Extract the [X, Y] coordinate from the center of the cell holding the provided text.  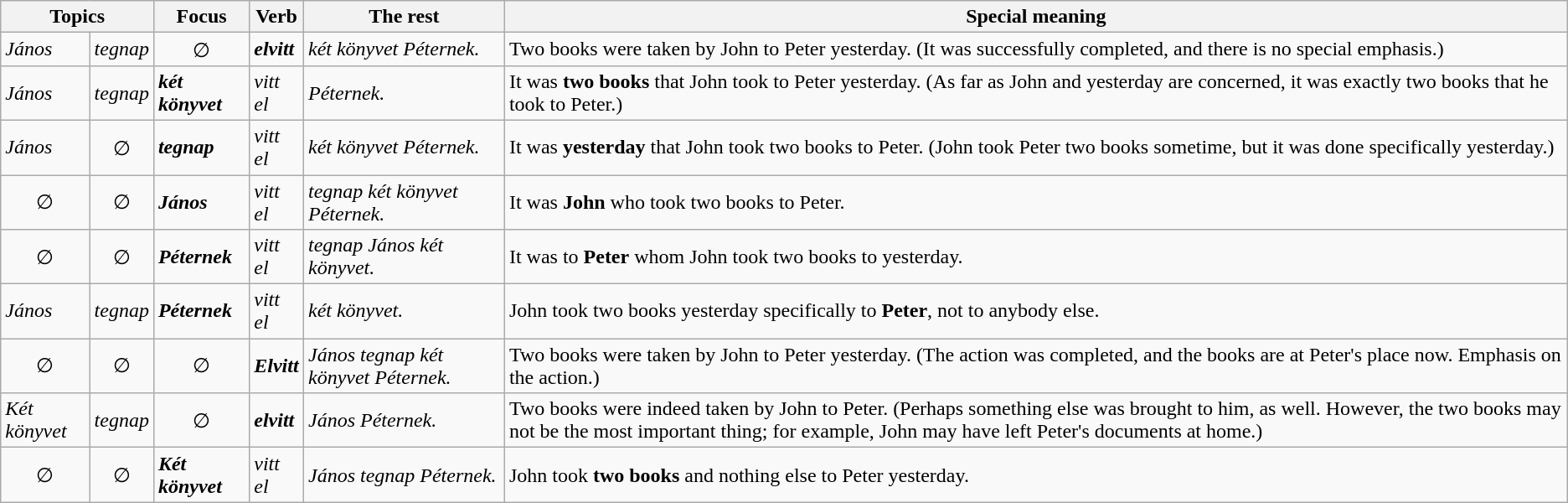
két könyvet [201, 92]
Péternek. [404, 92]
János Péternek. [404, 421]
Focus [201, 17]
Two books were taken by John to Peter yesterday. (It was successfully completed, and there is no special emphasis.) [1035, 49]
John took two books yesterday specifically to Peter, not to anybody else. [1035, 312]
Verb [276, 17]
két könyvet. [404, 312]
It was yesterday that John took two books to Peter. (John took Peter two books sometime, but it was done specifically yesterday.) [1035, 148]
It was two books that John took to Peter yesterday. (As far as John and yesterday are concerned, it was exactly two books that he took to Peter.) [1035, 92]
It was to Peter whom John took two books to yesterday. [1035, 257]
János tegnap Péternek. [404, 474]
Topics [77, 17]
Two books were taken by John to Peter yesterday. (The action was completed, and the books are at Peter's place now. Emphasis on the action.) [1035, 366]
Special meaning [1035, 17]
János tegnap két könyvet Péternek. [404, 366]
The rest [404, 17]
Elvitt [276, 366]
tegnap János két könyvet. [404, 257]
John took two books and nothing else to Peter yesterday. [1035, 474]
It was John who took two books to Peter. [1035, 201]
tegnap két könyvet Péternek. [404, 201]
